Return (X, Y) of the center of cell containing provided text 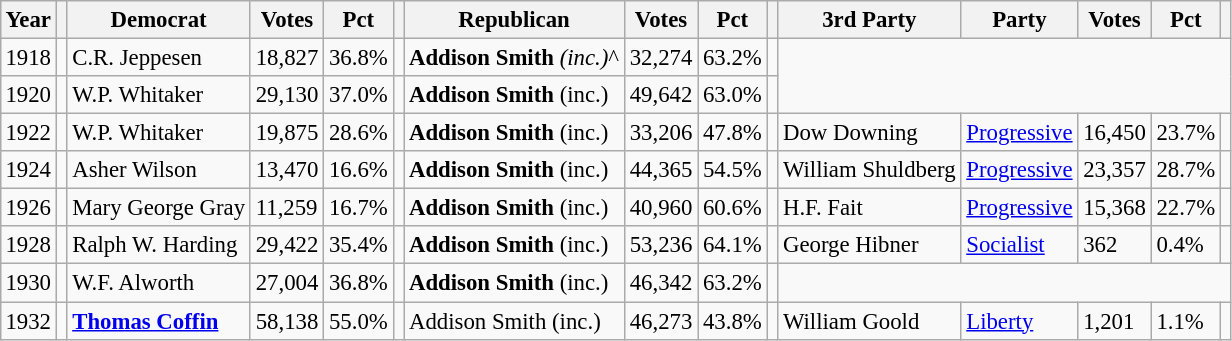
Year (28, 20)
58,138 (286, 321)
1932 (28, 321)
54.5% (732, 170)
16.7% (358, 208)
William Goold (870, 321)
1,201 (1114, 321)
46,342 (660, 283)
Dow Downing (870, 133)
55.0% (358, 321)
3rd Party (870, 20)
1920 (28, 95)
Liberty (1020, 321)
Ralph W. Harding (159, 245)
Republican (514, 20)
0.4% (1186, 245)
Mary George Gray (159, 208)
19,875 (286, 133)
Democrat (159, 20)
35.4% (358, 245)
27,004 (286, 283)
40,960 (660, 208)
29,130 (286, 95)
16,450 (1114, 133)
33,206 (660, 133)
53,236 (660, 245)
28.6% (358, 133)
Party (1020, 20)
1926 (28, 208)
63.0% (732, 95)
1930 (28, 283)
362 (1114, 245)
22.7% (1186, 208)
32,274 (660, 57)
Addison Smith (inc.)^ (514, 57)
William Shuldberg (870, 170)
W.F. Alworth (159, 283)
44,365 (660, 170)
1922 (28, 133)
43.8% (732, 321)
George Hibner (870, 245)
18,827 (286, 57)
Socialist (1020, 245)
29,422 (286, 245)
Thomas Coffin (159, 321)
1918 (28, 57)
64.1% (732, 245)
49,642 (660, 95)
H.F. Fait (870, 208)
23,357 (1114, 170)
C.R. Jeppesen (159, 57)
13,470 (286, 170)
47.8% (732, 133)
46,273 (660, 321)
Asher Wilson (159, 170)
23.7% (1186, 133)
37.0% (358, 95)
1924 (28, 170)
60.6% (732, 208)
11,259 (286, 208)
16.6% (358, 170)
1928 (28, 245)
15,368 (1114, 208)
1.1% (1186, 321)
28.7% (1186, 170)
